Capture the cell that displays the provided text and extract its (x, y) central coordinate. 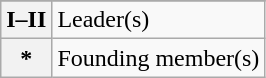
* (26, 58)
Founding member(s) (158, 58)
I–II (26, 20)
Leader(s) (158, 20)
